From the cell containing the given text, extract its center point as [x, y] coordinate. 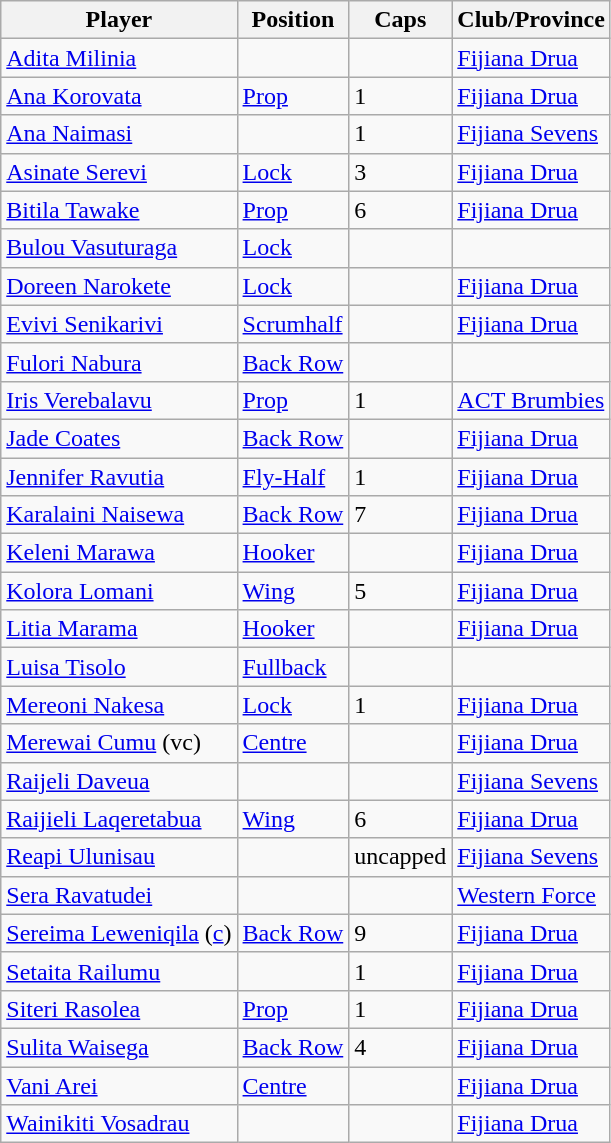
Fulori Nabura [119, 362]
Merewai Cumu (vc) [119, 743]
Sulita Waisega [119, 1047]
4 [400, 1047]
Ana Korovata [119, 96]
Siteri Rasolea [119, 1009]
Jade Coates [119, 438]
Litia Marama [119, 629]
Player [119, 20]
Sereima Leweniqila (c) [119, 933]
Ana Naimasi [119, 134]
3 [400, 172]
Wainikiti Vosadrau [119, 1124]
Iris Verebalavu [119, 400]
Reapi Ulunisau [119, 857]
Bulou Vasuturaga [119, 248]
Caps [400, 20]
Mereoni Nakesa [119, 705]
Bitila Tawake [119, 210]
ACT Brumbies [532, 400]
Setaita Railumu [119, 971]
7 [400, 515]
Western Force [532, 895]
Jennifer Ravutia [119, 477]
Fullback [293, 667]
Karalaini Naisewa [119, 515]
Kolora Lomani [119, 591]
Scrumhalf [293, 324]
Vani Arei [119, 1085]
Sera Ravatudei [119, 895]
Luisa Tisolo [119, 667]
Position [293, 20]
Keleni Marawa [119, 553]
Adita Milinia [119, 58]
9 [400, 933]
Fly-Half [293, 477]
Asinate Serevi [119, 172]
Doreen Narokete [119, 286]
5 [400, 591]
uncapped [400, 857]
Raijeli Daveua [119, 781]
Evivi Senikarivi [119, 324]
Club/Province [532, 20]
Raijieli Laqeretabua [119, 819]
